Return [x, y] of the center of cell containing provided text 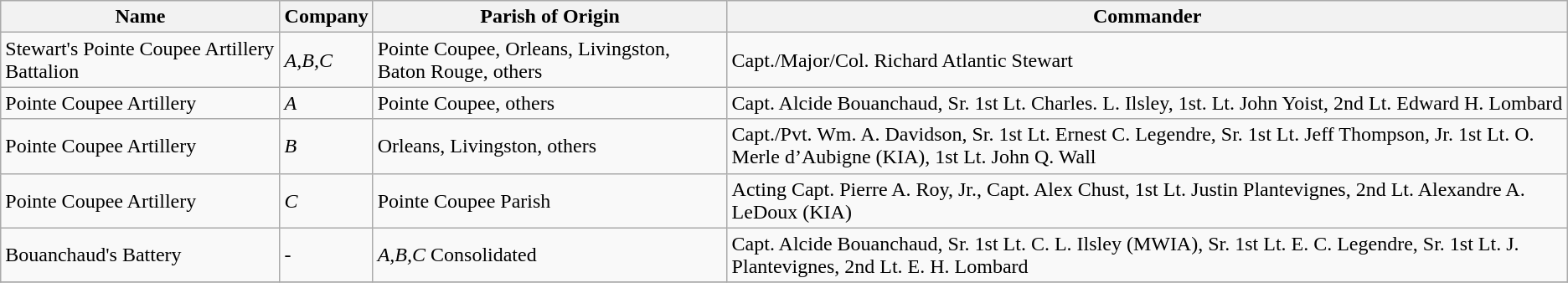
Stewart's Pointe Coupee Artillery Battalion [141, 60]
Commander [1148, 17]
Company [327, 17]
A,B,C [327, 60]
Orleans, Livingston, others [549, 146]
Capt./Major/Col. Richard Atlantic Stewart [1148, 60]
Pointe Coupee, others [549, 103]
Pointe Coupee Parish [549, 201]
Pointe Coupee, Orleans, Livingston, Baton Rouge, others [549, 60]
B [327, 146]
Parish of Origin [549, 17]
Capt./Pvt. Wm. A. Davidson, Sr. 1st Lt. Ernest C. Legendre, Sr. 1st Lt. Jeff Thompson, Jr. 1st Lt. O. Merle d’Aubigne (KIA), 1st Lt. John Q. Wall [1148, 146]
A [327, 103]
C [327, 201]
Bouanchaud's Battery [141, 255]
A,B,C Consolidated [549, 255]
Name [141, 17]
Capt. Alcide Bouanchaud, Sr. 1st Lt. C. L. Ilsley (MWIA), Sr. 1st Lt. E. C. Legendre, Sr. 1st Lt. J. Plantevignes, 2nd Lt. E. H. Lombard [1148, 255]
- [327, 255]
Acting Capt. Pierre A. Roy, Jr., Capt. Alex Chust, 1st Lt. Justin Plantevignes, 2nd Lt. Alexandre A. LeDoux (KIA) [1148, 201]
Capt. Alcide Bouanchaud, Sr. 1st Lt. Charles. L. Ilsley, 1st. Lt. John Yoist, 2nd Lt. Edward H. Lombard [1148, 103]
